Determine the (x, y) coordinate at the center of the cell enclosing the given text.  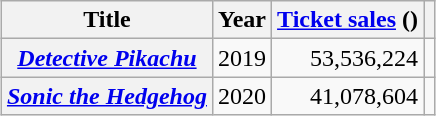
Sonic the Hedgehog (106, 96)
53,536,224 (348, 58)
Ticket sales () (348, 20)
2020 (242, 96)
Detective Pikachu (106, 58)
2019 (242, 58)
Title (106, 20)
41,078,604 (348, 96)
Year (242, 20)
